Scan for the cell matching the given text and deliver its (X, Y) coordinate at center. 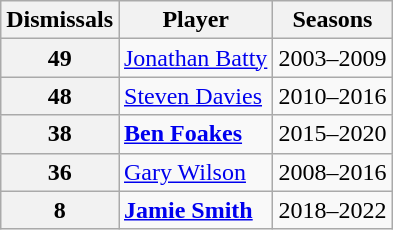
Jamie Smith (195, 210)
Seasons (332, 20)
2008–2016 (332, 172)
49 (60, 58)
48 (60, 96)
Steven Davies (195, 96)
8 (60, 210)
Ben Foakes (195, 134)
2003–2009 (332, 58)
Jonathan Batty (195, 58)
Player (195, 20)
36 (60, 172)
Gary Wilson (195, 172)
2010–2016 (332, 96)
Dismissals (60, 20)
2018–2022 (332, 210)
2015–2020 (332, 134)
38 (60, 134)
